For the text-containing cell, return its midpoint in [x, y] coordinate format. 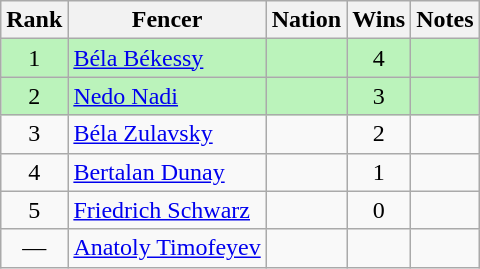
Béla Zulavsky [167, 134]
— [34, 248]
Friedrich Schwarz [167, 210]
Nedo Nadi [167, 96]
Notes [445, 20]
Wins [379, 20]
Bertalan Dunay [167, 172]
Anatoly Timofeyev [167, 248]
0 [379, 210]
Fencer [167, 20]
Nation [306, 20]
Rank [34, 20]
5 [34, 210]
Béla Békessy [167, 58]
